For the text-containing cell, return its midpoint in [X, Y] coordinate format. 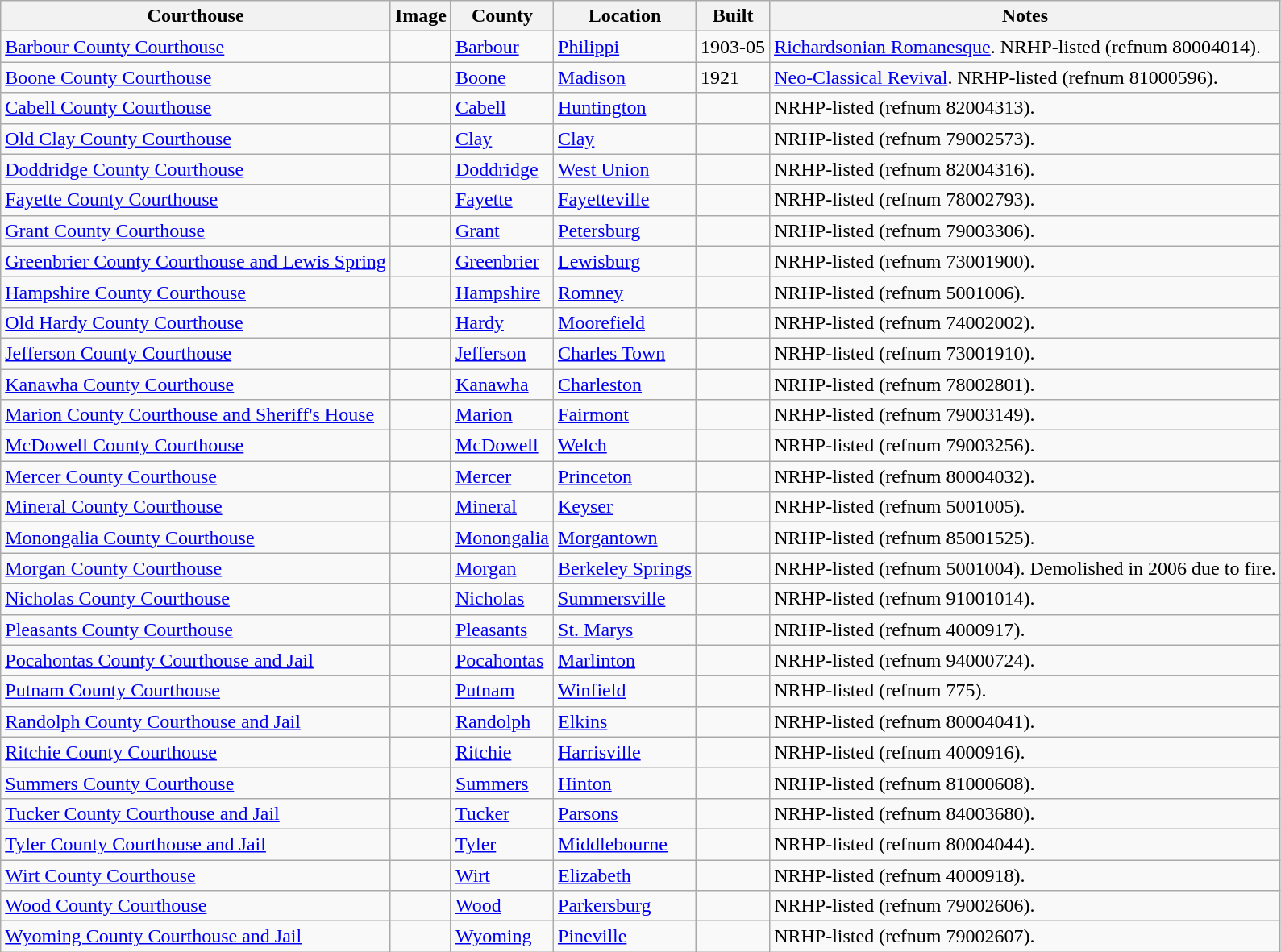
Mineral County Courthouse [196, 507]
Harrisville [626, 752]
Randolph [501, 721]
Parkersburg [626, 906]
NRHP-listed (refnum 79002606). [1025, 906]
NRHP-listed (refnum 5001006). [1025, 292]
Built [734, 16]
NRHP-listed (refnum 73001910). [1025, 353]
Barbour [501, 47]
NRHP-listed (refnum 94000724). [1025, 660]
Kanawha County Courthouse [196, 385]
NRHP-listed (refnum 81000608). [1025, 783]
Pleasants [501, 630]
1921 [734, 77]
NRHP-listed (refnum 84003680). [1025, 813]
Madison [626, 77]
NRHP-listed (refnum 5001004). Demolished in 2006 due to fire. [1025, 568]
Wyoming [501, 937]
NRHP-listed (refnum 4000917). [1025, 630]
NRHP-listed (refnum 775). [1025, 691]
Huntington [626, 108]
Cabell [501, 108]
County [501, 16]
Keyser [626, 507]
Summers County Courthouse [196, 783]
Pineville [626, 937]
Wirt [501, 875]
Lewisburg [626, 261]
Doddridge County Courthouse [196, 169]
Pocahontas [501, 660]
Morgan [501, 568]
Pocahontas County Courthouse and Jail [196, 660]
Tyler County Courthouse and Jail [196, 844]
Greenbrier [501, 261]
Middlebourne [626, 844]
Grant County Courthouse [196, 231]
Grant [501, 231]
Romney [626, 292]
NRHP-listed (refnum 74002002). [1025, 322]
Hardy [501, 322]
NRHP-listed (refnum 79002573). [1025, 139]
Morgan County Courthouse [196, 568]
Boone [501, 77]
Welch [626, 446]
Fayette County Courthouse [196, 200]
Ritchie County Courthouse [196, 752]
Doddridge [501, 169]
NRHP-listed (refnum 85001525). [1025, 538]
NRHP-listed (refnum 4000916). [1025, 752]
Hampshire [501, 292]
Image [421, 16]
Location [626, 16]
Mercer County Courthouse [196, 476]
Greenbrier County Courthouse and Lewis Spring [196, 261]
Parsons [626, 813]
Boone County Courthouse [196, 77]
Jefferson County Courthouse [196, 353]
Randolph County Courthouse and Jail [196, 721]
Princeton [626, 476]
Marion [501, 415]
NRHP-listed (refnum 78002801). [1025, 385]
Mineral [501, 507]
Hinton [626, 783]
Berkeley Springs [626, 568]
Summers [501, 783]
Charleston [626, 385]
NRHP-listed (refnum 79002607). [1025, 937]
Summersville [626, 599]
NRHP-listed (refnum 80004032). [1025, 476]
McDowell County Courthouse [196, 446]
NRHP-listed (refnum 79003256). [1025, 446]
Neo-Classical Revival. NRHP-listed (refnum 81000596). [1025, 77]
Old Hardy County Courthouse [196, 322]
Notes [1025, 16]
Monongalia County Courthouse [196, 538]
1903-05 [734, 47]
NRHP-listed (refnum 79003306). [1025, 231]
NRHP-listed (refnum 82004316). [1025, 169]
Nicholas [501, 599]
Barbour County Courthouse [196, 47]
Fairmont [626, 415]
Fayette [501, 200]
Courthouse [196, 16]
Wyoming County Courthouse and Jail [196, 937]
Hampshire County Courthouse [196, 292]
NRHP-listed (refnum 4000918). [1025, 875]
St. Marys [626, 630]
NRHP-listed (refnum 82004313). [1025, 108]
Old Clay County Courthouse [196, 139]
NRHP-listed (refnum 80004041). [1025, 721]
Elkins [626, 721]
Wood [501, 906]
NRHP-listed (refnum 79003149). [1025, 415]
Ritchie [501, 752]
NRHP-listed (refnum 80004044). [1025, 844]
Cabell County Courthouse [196, 108]
Monongalia [501, 538]
Marion County Courthouse and Sheriff's House [196, 415]
NRHP-listed (refnum 73001900). [1025, 261]
Charles Town [626, 353]
Richardsonian Romanesque. NRHP-listed (refnum 80004014). [1025, 47]
Wirt County Courthouse [196, 875]
Tucker [501, 813]
NRHP-listed (refnum 78002793). [1025, 200]
Jefferson [501, 353]
NRHP-listed (refnum 5001005). [1025, 507]
Marlinton [626, 660]
West Union [626, 169]
Elizabeth [626, 875]
Putnam [501, 691]
Petersburg [626, 231]
Nicholas County Courthouse [196, 599]
Kanawha [501, 385]
NRHP-listed (refnum 91001014). [1025, 599]
McDowell [501, 446]
Morgantown [626, 538]
Tyler [501, 844]
Wood County Courthouse [196, 906]
Moorefield [626, 322]
Philippi [626, 47]
Putnam County Courthouse [196, 691]
Tucker County Courthouse and Jail [196, 813]
Winfield [626, 691]
Mercer [501, 476]
Pleasants County Courthouse [196, 630]
Fayetteville [626, 200]
